Return [x, y] of the center of cell containing provided text 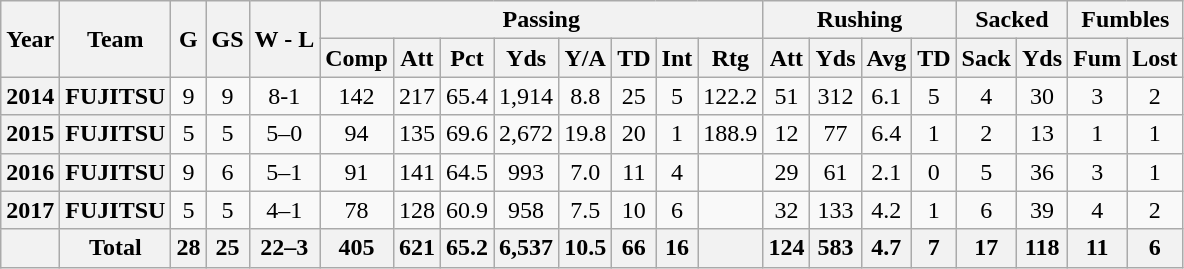
17 [986, 248]
128 [416, 210]
583 [836, 248]
19.8 [586, 134]
2014 [30, 96]
78 [357, 210]
Y/A [586, 58]
8.8 [586, 96]
6.1 [886, 96]
Lost [1155, 58]
6.4 [886, 134]
7.0 [586, 172]
5–0 [284, 134]
16 [677, 248]
188.9 [730, 134]
10.5 [586, 248]
Sacked [1012, 20]
1,914 [526, 96]
28 [188, 248]
Fumbles [1126, 20]
Rtg [730, 58]
2.1 [886, 172]
Avg [886, 58]
20 [634, 134]
135 [416, 134]
Fum [1098, 58]
61 [836, 172]
Total [116, 248]
Sack [986, 58]
32 [786, 210]
GS [228, 39]
30 [1042, 96]
91 [357, 172]
4.7 [886, 248]
13 [1042, 134]
Int [677, 58]
22–3 [284, 248]
2,672 [526, 134]
Rushing [860, 20]
217 [416, 96]
4.2 [886, 210]
10 [634, 210]
7.5 [586, 210]
312 [836, 96]
2017 [30, 210]
Team [116, 39]
66 [634, 248]
94 [357, 134]
Year [30, 39]
Passing [542, 20]
5–1 [284, 172]
124 [786, 248]
36 [1042, 172]
65.4 [466, 96]
0 [934, 172]
77 [836, 134]
621 [416, 248]
51 [786, 96]
4–1 [284, 210]
8-1 [284, 96]
993 [526, 172]
60.9 [466, 210]
65.2 [466, 248]
405 [357, 248]
141 [416, 172]
Comp [357, 58]
142 [357, 96]
6,537 [526, 248]
122.2 [730, 96]
29 [786, 172]
G [188, 39]
2016 [30, 172]
69.6 [466, 134]
12 [786, 134]
958 [526, 210]
Pct [466, 58]
7 [934, 248]
118 [1042, 248]
2015 [30, 134]
64.5 [466, 172]
W - L [284, 39]
39 [1042, 210]
133 [836, 210]
